Locate the cell with the specified text and output its (x, y) center coordinate. 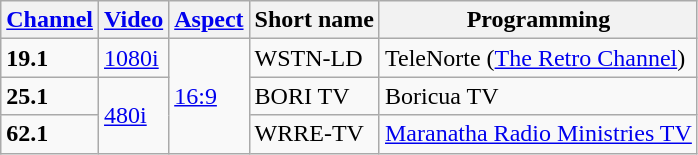
Channel (50, 20)
BORI TV (314, 96)
Maranatha Radio Ministries TV (538, 134)
25.1 (50, 96)
Aspect (209, 20)
Programming (538, 20)
WSTN-LD (314, 58)
Boricua TV (538, 96)
TeleNorte (The Retro Channel) (538, 58)
1080i (134, 58)
19.1 (50, 58)
Short name (314, 20)
62.1 (50, 134)
480i (134, 115)
WRRE-TV (314, 134)
16:9 (209, 96)
Video (134, 20)
